Identify which cell holds the provided text, then report its (X, Y) central coordinate. 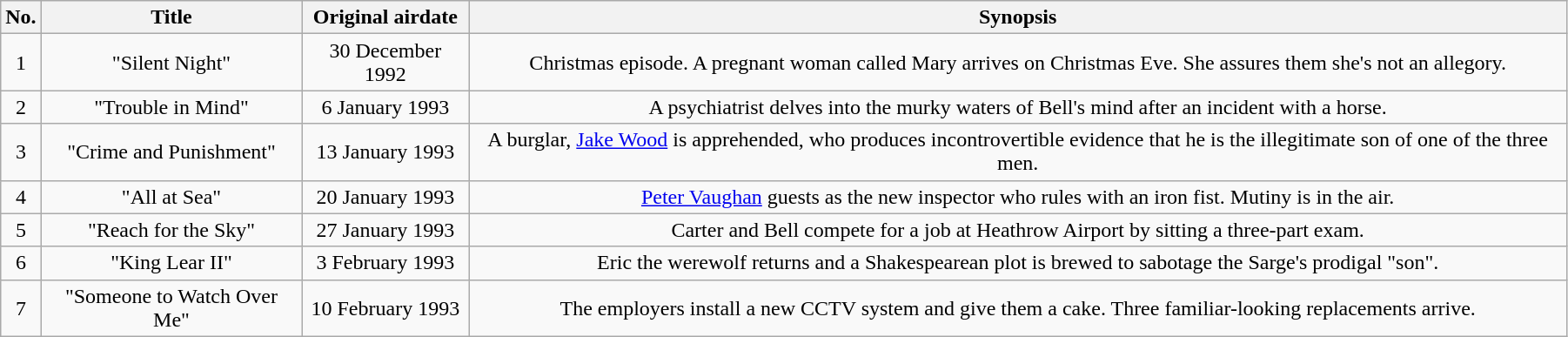
A psychiatrist delves into the murky waters of Bell's mind after an incident with a horse. (1018, 107)
2 (21, 107)
Synopsis (1018, 17)
3 February 1993 (385, 263)
27 January 1993 (385, 230)
"Trouble in Mind" (171, 107)
The employers install a new CCTV system and give them a cake. Three familiar-looking replacements arrive. (1018, 308)
Eric the werewolf returns and a Shakespearean plot is brewed to sabotage the Sarge's prodigal "son". (1018, 263)
"King Lear II" (171, 263)
6 January 1993 (385, 107)
20 January 1993 (385, 197)
"Reach for the Sky" (171, 230)
1 (21, 63)
Title (171, 17)
30 December 1992 (385, 63)
Carter and Bell compete for a job at Heathrow Airport by sitting a three-part exam. (1018, 230)
10 February 1993 (385, 308)
3 (21, 152)
Christmas episode. A pregnant woman called Mary arrives on Christmas Eve. She assures them she's not an allegory. (1018, 63)
"Silent Night" (171, 63)
6 (21, 263)
7 (21, 308)
"All at Sea" (171, 197)
A burglar, Jake Wood is apprehended, who produces incontrovertible evidence that he is the illegitimate son of one of the three men. (1018, 152)
5 (21, 230)
4 (21, 197)
No. (21, 17)
"Someone to Watch Over Me" (171, 308)
"Crime and Punishment" (171, 152)
13 January 1993 (385, 152)
Original airdate (385, 17)
Peter Vaughan guests as the new inspector who rules with an iron fist. Mutiny is in the air. (1018, 197)
